For the text-containing cell, return its midpoint in [X, Y] coordinate format. 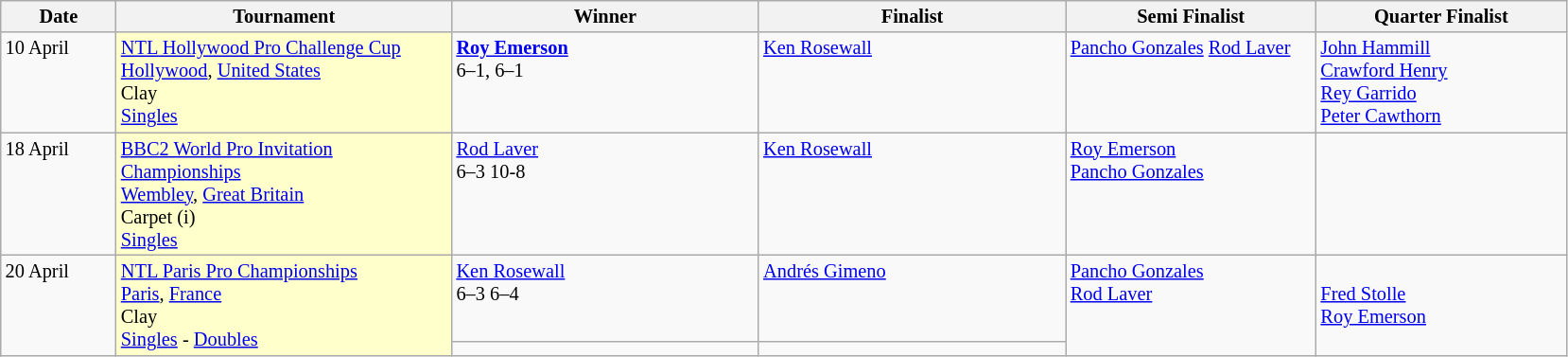
John Hammill Crawford Henry Rey Garrido Peter Cawthorn [1441, 82]
Fred Stolle Roy Emerson [1441, 305]
Quarter Finalist [1441, 16]
Rod Laver6–3 10-8 [605, 194]
Roy Emerson6–1, 6–1 [605, 82]
Andrés Gimeno [912, 297]
Ken Rosewall6–3 6–4 [605, 297]
10 April [59, 82]
18 April [59, 194]
Roy Emerson Pancho Gonzales [1192, 194]
Semi Finalist [1192, 16]
20 April [59, 305]
Tournament [284, 16]
NTL Paris Pro Championships Paris, FranceClaySingles - Doubles [284, 305]
Date [59, 16]
Winner [605, 16]
Finalist [912, 16]
BBC2 World Pro Invitation ChampionshipsWembley, Great Britain Carpet (i)Singles [284, 194]
NTL Hollywood Pro Challenge Cup Hollywood, United StatesClaySingles [284, 82]
